Identify which cell holds the provided text, then report its [x, y] central coordinate. 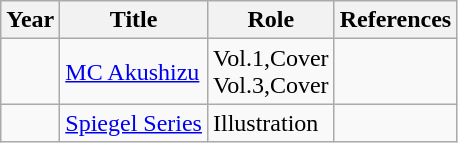
Year [30, 20]
Illustration [270, 123]
References [396, 20]
Role [270, 20]
MC Akushizu [134, 72]
Title [134, 20]
Vol.1,CoverVol.3,Cover [270, 72]
Spiegel Series [134, 123]
